Pinpoint the cell where the given text exists, returning its [X, Y] midpoint coordinate. 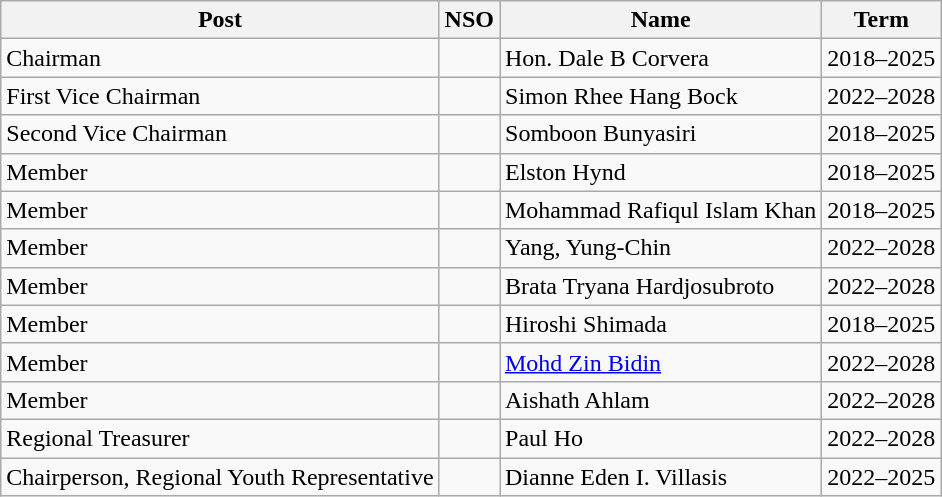
Somboon Bunyasiri [661, 134]
Elston Hynd [661, 172]
Hiroshi Shimada [661, 324]
Post [220, 20]
Aishath Ahlam [661, 400]
Simon Rhee Hang Bock [661, 96]
Chairman [220, 58]
Brata Tryana Hardjosubroto [661, 286]
First Vice Chairman [220, 96]
Yang, Yung-Chin [661, 248]
Hon. Dale B Corvera [661, 58]
Name [661, 20]
Term [882, 20]
Paul Ho [661, 438]
Mohammad Rafiqul Islam Khan [661, 210]
Dianne Eden I. Villasis [661, 477]
Mohd Zin Bidin [661, 362]
Second Vice Chairman [220, 134]
NSO [469, 20]
Regional Treasurer [220, 438]
Chairperson, Regional Youth Representative [220, 477]
2022–2025 [882, 477]
